Capture the cell that displays the provided text and extract its (X, Y) central coordinate. 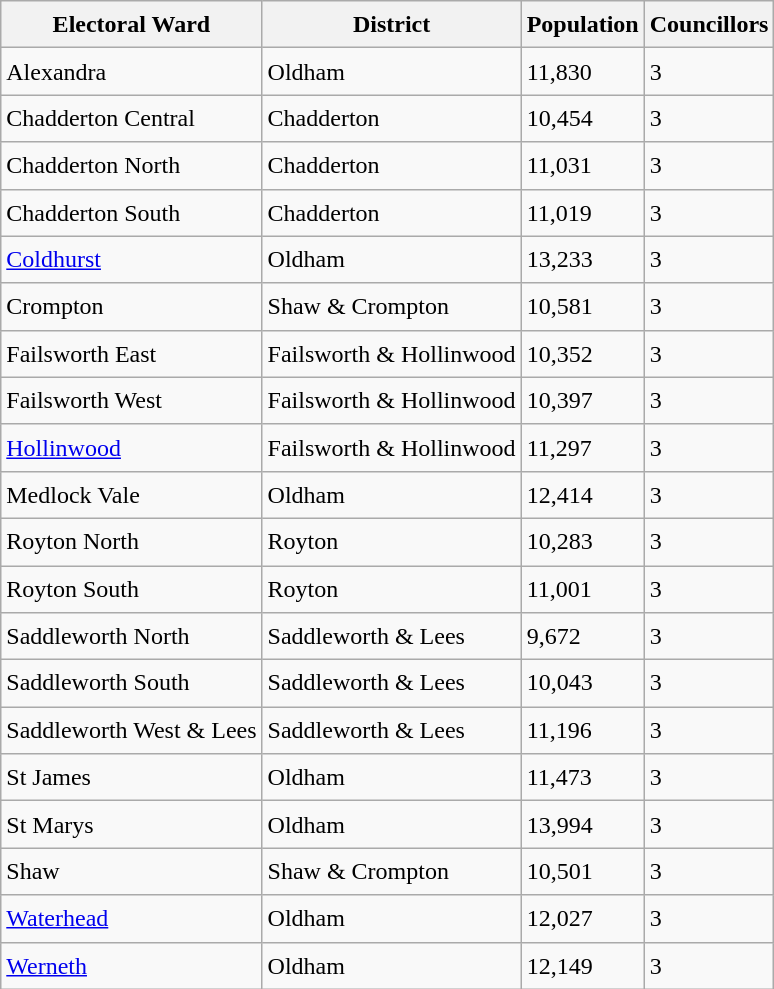
10,501 (582, 872)
11,196 (582, 730)
Alexandra (132, 72)
10,352 (582, 354)
Crompton (132, 306)
Chadderton South (132, 212)
Saddleworth West & Lees (132, 730)
12,149 (582, 966)
12,027 (582, 918)
Electoral Ward (132, 24)
St James (132, 778)
Hollinwood (132, 448)
10,283 (582, 542)
Saddleworth South (132, 684)
9,672 (582, 636)
10,397 (582, 400)
12,414 (582, 494)
13,233 (582, 260)
Chadderton Central (132, 118)
Royton North (132, 542)
Waterhead (132, 918)
Medlock Vale (132, 494)
11,297 (582, 448)
Failsworth East (132, 354)
Shaw (132, 872)
11,019 (582, 212)
10,454 (582, 118)
11,031 (582, 166)
Population (582, 24)
St Marys (132, 824)
Saddleworth North (132, 636)
Failsworth West (132, 400)
Chadderton North (132, 166)
10,043 (582, 684)
11,830 (582, 72)
Coldhurst (132, 260)
Royton South (132, 590)
District (392, 24)
11,473 (582, 778)
13,994 (582, 824)
Councillors (709, 24)
11,001 (582, 590)
Werneth (132, 966)
10,581 (582, 306)
